Locate the cell with the specified text and output its [X, Y] center coordinate. 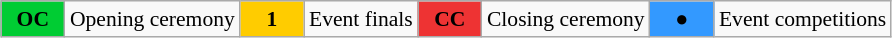
Opening ceremony [152, 19]
OC [33, 19]
● [682, 19]
Closing ceremony [566, 19]
1 [272, 19]
Event finals [361, 19]
CC [450, 19]
Event competitions [802, 19]
